Output the (x, y) coordinate of the center of the cell containing the given text.  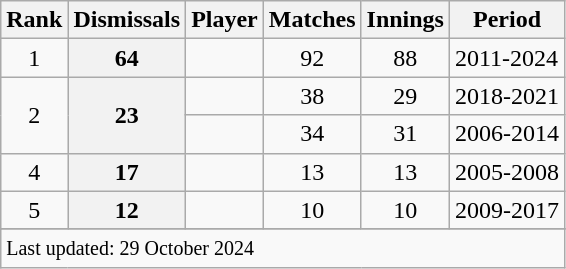
5 (34, 210)
2 (34, 115)
Player (225, 20)
34 (312, 134)
Dismissals (127, 20)
88 (405, 58)
2009-2017 (506, 210)
2005-2008 (506, 172)
2006-2014 (506, 134)
92 (312, 58)
Matches (312, 20)
38 (312, 96)
Innings (405, 20)
Period (506, 20)
Rank (34, 20)
2018-2021 (506, 96)
12 (127, 210)
29 (405, 96)
64 (127, 58)
4 (34, 172)
2011-2024 (506, 58)
23 (127, 115)
Last updated: 29 October 2024 (283, 248)
17 (127, 172)
31 (405, 134)
1 (34, 58)
